Pinpoint the cell where the given text exists, returning its [X, Y] midpoint coordinate. 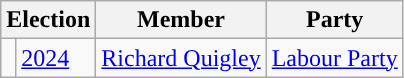
Election [48, 20]
Member [181, 20]
2024 [56, 58]
Party [334, 20]
Richard Quigley [181, 58]
Labour Party [334, 58]
